From the cell containing the given text, extract its center point as (X, Y) coordinate. 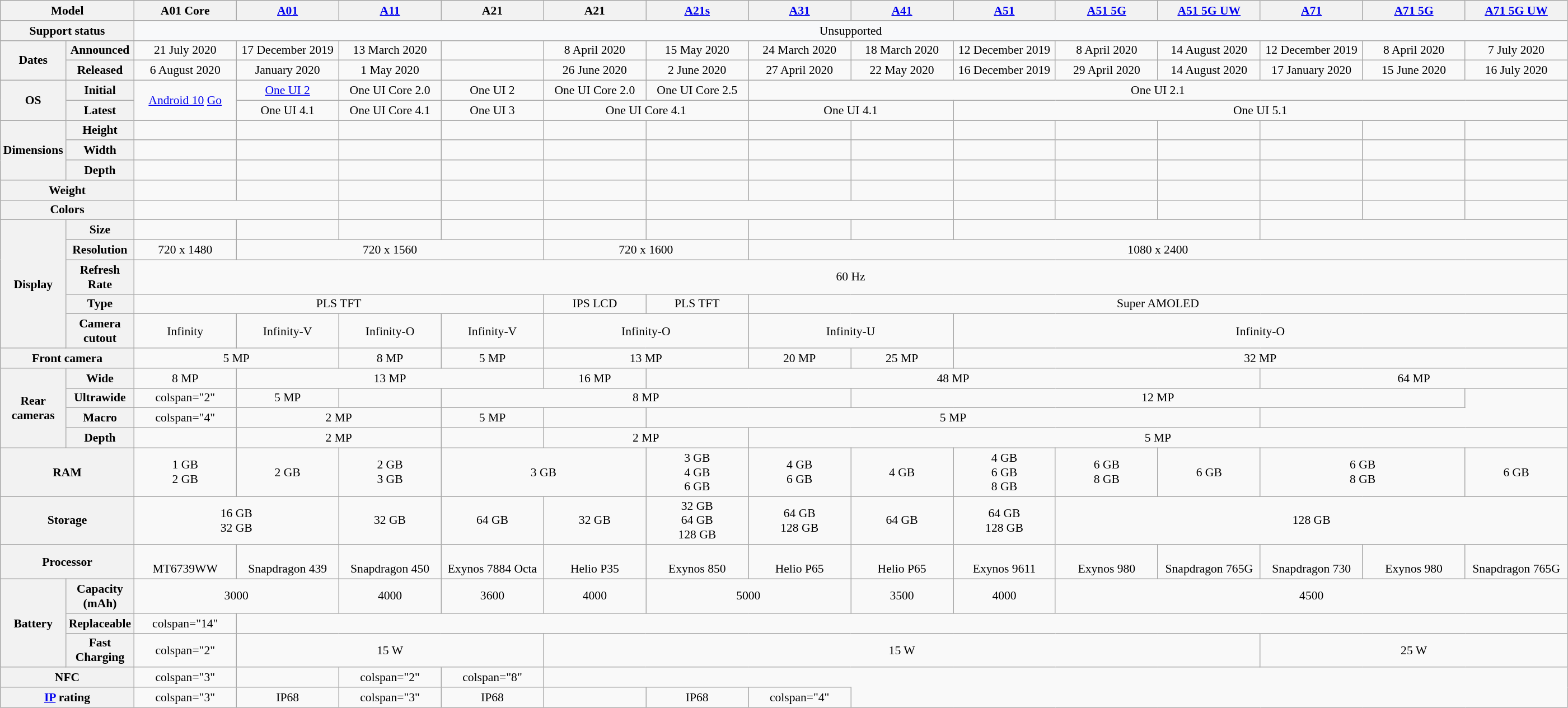
3 GB (544, 472)
18 March 2020 (902, 50)
2 GB3 GB (390, 472)
Announced (100, 50)
26 June 2020 (595, 71)
Size (100, 230)
Helio P35 (595, 562)
Wide (100, 378)
2 GB (288, 472)
Dimensions (34, 150)
720 x 1560 (390, 250)
60 Hz (851, 276)
13 March 2020 (390, 50)
Support status (67, 31)
Rear cameras (34, 408)
15 June 2020 (1414, 71)
Initial (100, 91)
Infinity-U (851, 331)
Snapdragon 450 (390, 562)
A01 Core (185, 11)
Dates (34, 60)
5000 (748, 597)
OS (34, 101)
17 January 2020 (1311, 71)
Camera cutout (100, 331)
25 W (1414, 650)
Display (34, 284)
MT6739WW (185, 562)
Released (100, 71)
Capacity (mAh) (100, 597)
IP rating (67, 697)
Height (100, 130)
16 July 2020 (1516, 71)
1080 x 2400 (1158, 250)
27 April 2020 (799, 71)
3600 (493, 597)
Unsupported (851, 31)
32 MP (1261, 358)
4 GB6 GB (799, 472)
Resolution (100, 250)
A11 (390, 11)
A41 (902, 11)
16 MP (595, 378)
One UI Core 2.5 (698, 91)
Front camera (67, 358)
Model (67, 11)
15 May 2020 (698, 50)
48 MP (953, 378)
29 April 2020 (1106, 71)
Replaceable (100, 623)
A01 (288, 11)
Latest (100, 110)
Weight (67, 190)
A21s (698, 11)
22 May 2020 (902, 71)
16 GB32 GB (236, 521)
6 August 2020 (185, 71)
A71 5G (1414, 11)
Colors (67, 210)
3 GB4 GB6 GB (698, 472)
Type (100, 304)
RAM (67, 472)
Fast Charging (100, 650)
720 x 1600 (646, 250)
Exynos 850 (698, 562)
1 May 2020 (390, 71)
A31 (799, 11)
A51 5G UW (1209, 11)
NFC (67, 678)
7 July 2020 (1516, 50)
IPS LCD (595, 304)
Macro (100, 418)
32 GB64 GB128 GB (698, 521)
Exynos 7884 Octa (493, 562)
24 March 2020 (799, 50)
Processor (67, 562)
Storage (67, 521)
25 MP (902, 358)
Exynos 9611 (1004, 562)
colspan="14" (185, 623)
128 GB (1311, 521)
colspan="8" (493, 678)
Snapdragon 439 (288, 562)
17 December 2019 (288, 50)
Width (100, 151)
One UI 3 (493, 110)
12 MP (1158, 398)
Infinity (185, 331)
Refresh Rate (100, 276)
Battery (34, 623)
Snapdragon 730 (1311, 562)
20 MP (799, 358)
Super AMOLED (1158, 304)
4 GB (902, 472)
4500 (1311, 597)
Android 10 Go (185, 101)
720 x 1480 (185, 250)
January 2020 (288, 71)
21 July 2020 (185, 50)
One UI 5.1 (1261, 110)
2 June 2020 (698, 71)
A51 (1004, 11)
A71 5G UW (1516, 11)
A71 (1311, 11)
1 GB2 GB (185, 472)
4 GB6 GB8 GB (1004, 472)
3000 (236, 597)
One UI 2.1 (1158, 91)
A51 5G (1106, 11)
64 MP (1414, 378)
3500 (902, 597)
16 December 2019 (1004, 71)
Ultrawide (100, 398)
